Extract the [x, y] coordinate from the center of the cell holding the provided text.  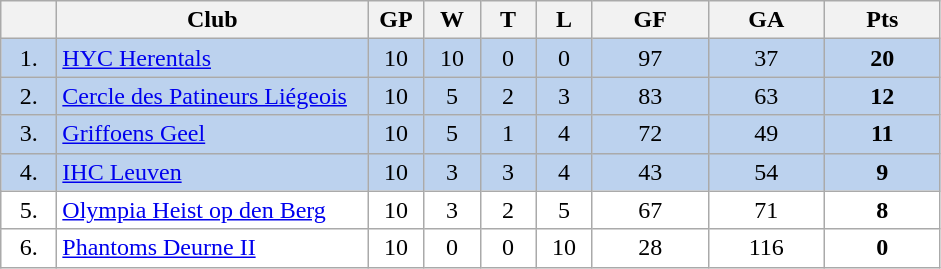
HYC Herentals [212, 58]
54 [766, 172]
83 [650, 96]
8 [882, 210]
49 [766, 134]
Olympia Heist op den Berg [212, 210]
5. [29, 210]
116 [766, 248]
2. [29, 96]
T [508, 20]
1. [29, 58]
43 [650, 172]
97 [650, 58]
Cercle des Patineurs Liégeois [212, 96]
37 [766, 58]
4. [29, 172]
Club [212, 20]
GP [396, 20]
28 [650, 248]
6. [29, 248]
71 [766, 210]
12 [882, 96]
GA [766, 20]
1 [508, 134]
63 [766, 96]
20 [882, 58]
11 [882, 134]
W [452, 20]
L [564, 20]
3. [29, 134]
67 [650, 210]
Phantoms Deurne II [212, 248]
GF [650, 20]
Pts [882, 20]
72 [650, 134]
Griffoens Geel [212, 134]
IHC Leuven [212, 172]
9 [882, 172]
